Capture the cell that displays the provided text and extract its [X, Y] central coordinate. 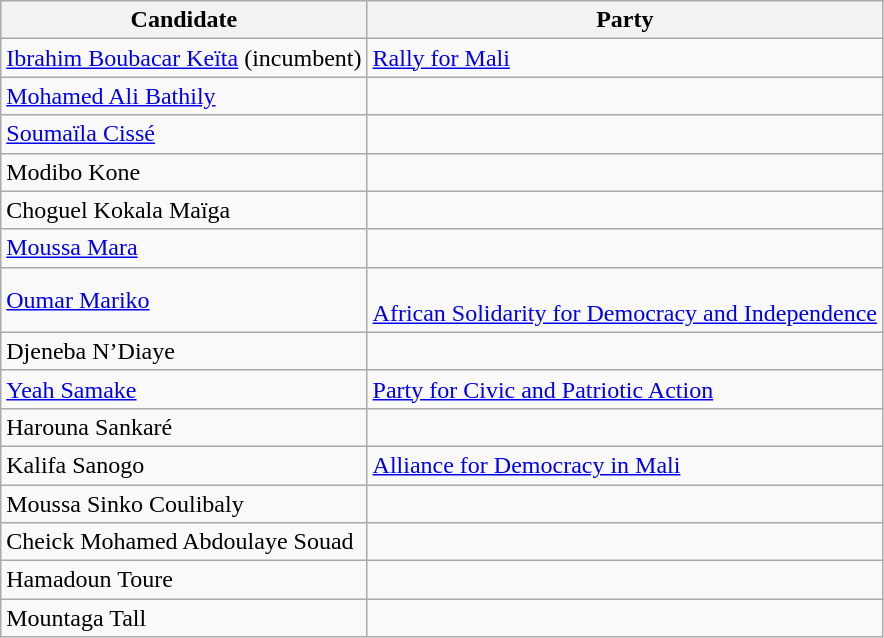
Soumaïla Cissé [184, 134]
Modibo Kone [184, 172]
Yeah Samake [184, 389]
Moussa Sinko Coulibaly [184, 503]
Party for Civic and Patriotic Action [625, 389]
Party [625, 20]
Mohamed Ali Bathily [184, 96]
Kalifa Sanogo [184, 465]
Alliance for Democracy in Mali [625, 465]
Mountaga Tall [184, 618]
Choguel Kokala Maïga [184, 210]
Ibrahim Boubacar Keïta (incumbent) [184, 58]
African Solidarity for Democracy and Independence [625, 300]
Rally for Mali [625, 58]
Hamadoun Toure [184, 580]
Djeneba N’Diaye [184, 351]
Cheick Mohamed Abdoulaye Souad [184, 542]
Moussa Mara [184, 248]
Oumar Mariko [184, 300]
Harouna Sankaré [184, 427]
Candidate [184, 20]
